Capture the cell that displays the provided text and extract its [x, y] central coordinate. 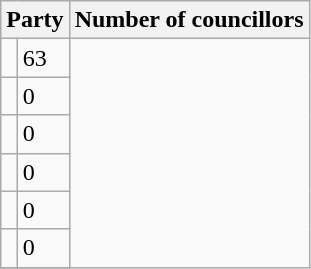
Number of councillors [189, 20]
Party [35, 20]
63 [43, 58]
